Locate the cell with the specified text and output its (X, Y) center coordinate. 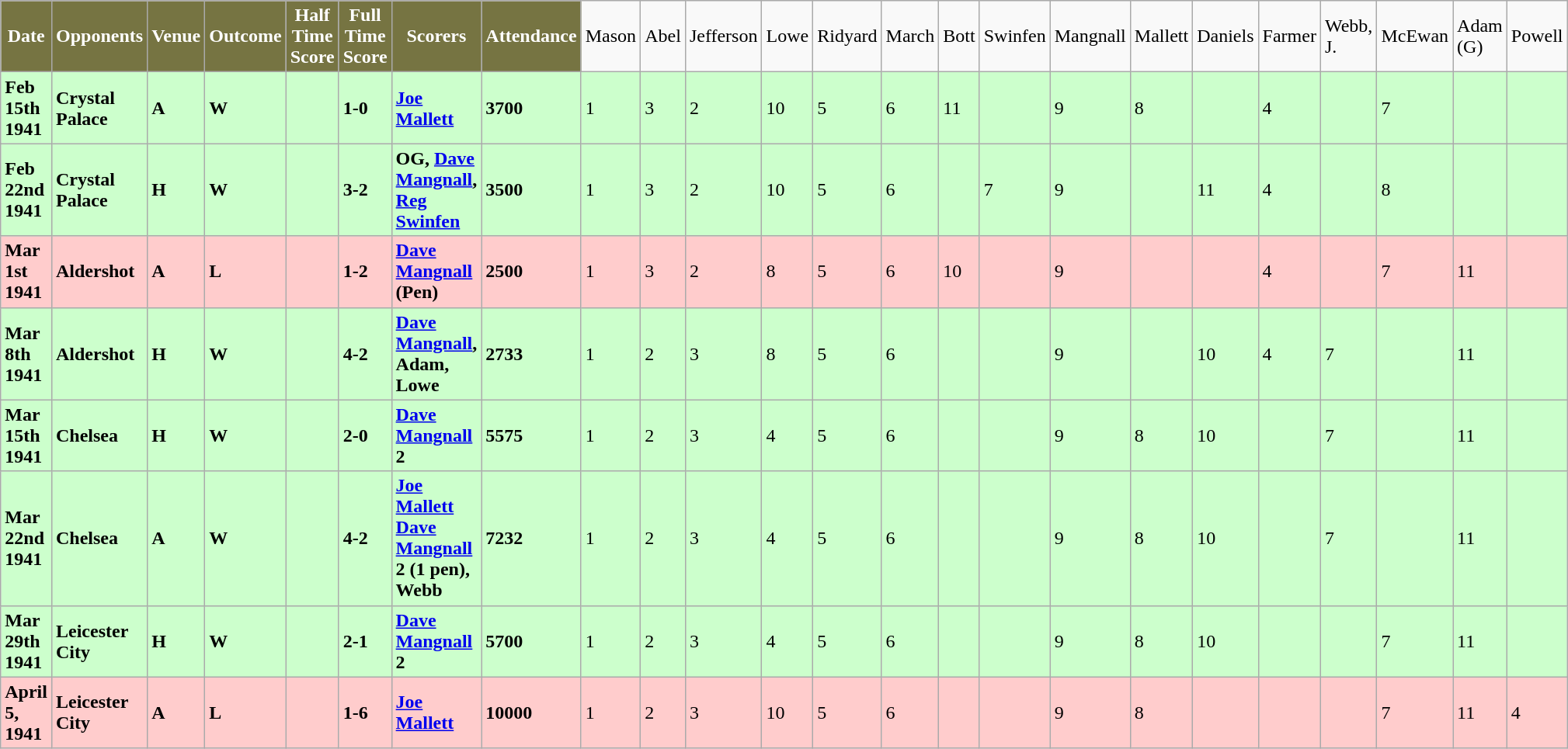
Swinfen (1014, 36)
Scorers (436, 36)
Date (26, 36)
Mar 29th 1941 (26, 641)
Feb 15th 1941 (26, 108)
1-0 (365, 108)
Joe Mallett Dave Mangnall 2 (1 pen), Webb (436, 539)
Attendance (531, 36)
Lowe (787, 36)
Jefferson (724, 36)
2500 (531, 272)
Feb 22nd 1941 (26, 189)
Full Time Score (365, 36)
Mangnall (1090, 36)
Ridyard (847, 36)
March (910, 36)
2733 (531, 354)
2-1 (365, 641)
7232 (531, 539)
McEwan (1415, 36)
1-2 (365, 272)
10000 (531, 713)
Outcome (245, 36)
2-0 (365, 435)
Webb, J. (1348, 36)
Mar 15th 1941 (26, 435)
Adam (G) (1480, 36)
Venue (176, 36)
3500 (531, 189)
Mallett (1161, 36)
Opponents (99, 36)
Powell (1537, 36)
Dave Mangnall, Adam, Lowe (436, 354)
Farmer (1289, 36)
1-6 (365, 713)
Mar 1st 1941 (26, 272)
5575 (531, 435)
OG, Dave Mangnall, Reg Swinfen (436, 189)
Dave Mangnall (Pen) (436, 272)
Abel (663, 36)
Mar 22nd 1941 (26, 539)
April 5, 1941 (26, 713)
Mason (610, 36)
3700 (531, 108)
5700 (531, 641)
Bott (959, 36)
Half Time Score (312, 36)
3-2 (365, 189)
Daniels (1226, 36)
Mar 8th 1941 (26, 354)
